Output the [X, Y] coordinate of the center of the cell containing the given text.  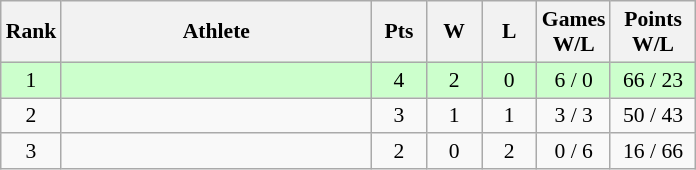
Rank [32, 32]
3 / 3 [574, 116]
6 / 0 [574, 80]
L [510, 32]
0 / 6 [574, 152]
66 / 23 [652, 80]
GamesW/L [574, 32]
Athlete [216, 32]
50 / 43 [652, 116]
PointsW/L [652, 32]
4 [398, 80]
W [454, 32]
16 / 66 [652, 152]
Pts [398, 32]
